Return the (X, Y) coordinate for the center point of the cell that contains the specified text.  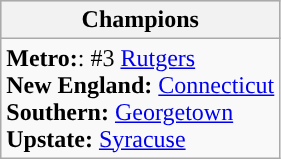
Champions (140, 20)
Metro:: #3 RutgersNew England: ConnecticutSouthern: GeorgetownUpstate: Syracuse (140, 98)
